Provide the (x, y) coordinate of the cell's center where the given text is located.  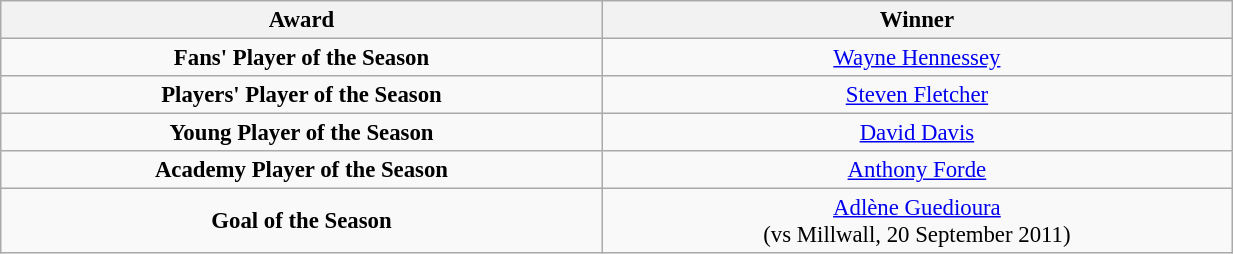
Academy Player of the Season (302, 170)
David Davis (916, 133)
Award (302, 20)
Young Player of the Season (302, 133)
Fans' Player of the Season (302, 58)
Winner (916, 20)
Wayne Hennessey (916, 58)
Adlène Guedioura(vs Millwall, 20 September 2011) (916, 222)
Players' Player of the Season (302, 95)
Goal of the Season (302, 222)
Steven Fletcher (916, 95)
Anthony Forde (916, 170)
